For the text-containing cell, return its midpoint in [x, y] coordinate format. 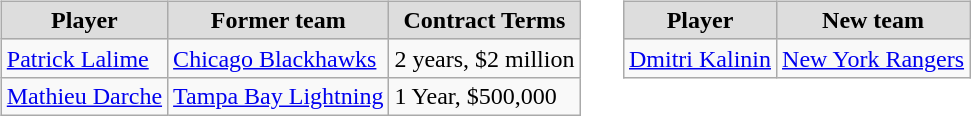
Dmitri Kalinin [700, 58]
2 years, $2 million [484, 58]
Mathieu Darche [84, 96]
Patrick Lalime [84, 58]
1 Year, $500,000 [484, 96]
Former team [278, 20]
New York Rangers [874, 58]
Tampa Bay Lightning [278, 96]
New team [874, 20]
Chicago Blackhawks [278, 58]
Contract Terms [484, 20]
